Return the [x, y] coordinate for the center point of the cell that contains the specified text.  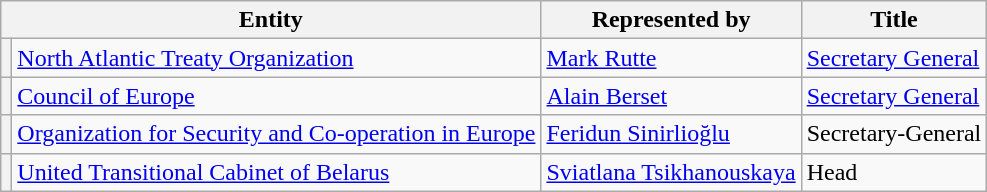
Alain Berset [671, 96]
North Atlantic Treaty Organization [276, 58]
Council of Europe [276, 96]
Feridun Sinirlioğlu [671, 134]
Secretary-General [894, 134]
Mark Rutte [671, 58]
Organization for Security and Co-operation in Europe [276, 134]
Entity [271, 20]
Head [894, 172]
Sviatlana Tsikhanouskaya [671, 172]
United Transitional Cabinet of Belarus [276, 172]
Represented by [671, 20]
Title [894, 20]
